Pinpoint the cell where the given text exists, returning its (x, y) midpoint coordinate. 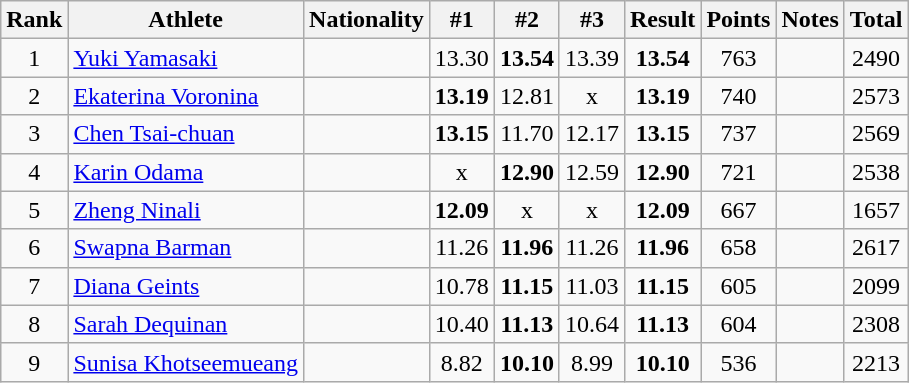
2490 (876, 58)
2538 (876, 172)
Notes (810, 20)
12.81 (526, 96)
604 (738, 324)
2213 (876, 362)
10.64 (592, 324)
2569 (876, 134)
Swapna Barman (186, 248)
4 (34, 172)
5 (34, 210)
Nationality (367, 20)
1 (34, 58)
6 (34, 248)
Diana Geints (186, 286)
2573 (876, 96)
8.99 (592, 362)
8 (34, 324)
2617 (876, 248)
10.78 (462, 286)
12.17 (592, 134)
9 (34, 362)
2308 (876, 324)
Rank (34, 20)
2099 (876, 286)
Total (876, 20)
763 (738, 58)
Zheng Ninali (186, 210)
7 (34, 286)
721 (738, 172)
605 (738, 286)
12.59 (592, 172)
#2 (526, 20)
Sunisa Khotseemueang (186, 362)
13.39 (592, 58)
10.40 (462, 324)
#3 (592, 20)
1657 (876, 210)
Chen Tsai-chuan (186, 134)
Yuki Yamasaki (186, 58)
Karin Odama (186, 172)
737 (738, 134)
Athlete (186, 20)
667 (738, 210)
Sarah Dequinan (186, 324)
2 (34, 96)
11.03 (592, 286)
Ekaterina Voronina (186, 96)
8.82 (462, 362)
658 (738, 248)
Result (662, 20)
13.30 (462, 58)
3 (34, 134)
740 (738, 96)
#1 (462, 20)
11.70 (526, 134)
Points (738, 20)
536 (738, 362)
